Pinpoint the cell where the given text exists, returning its (x, y) midpoint coordinate. 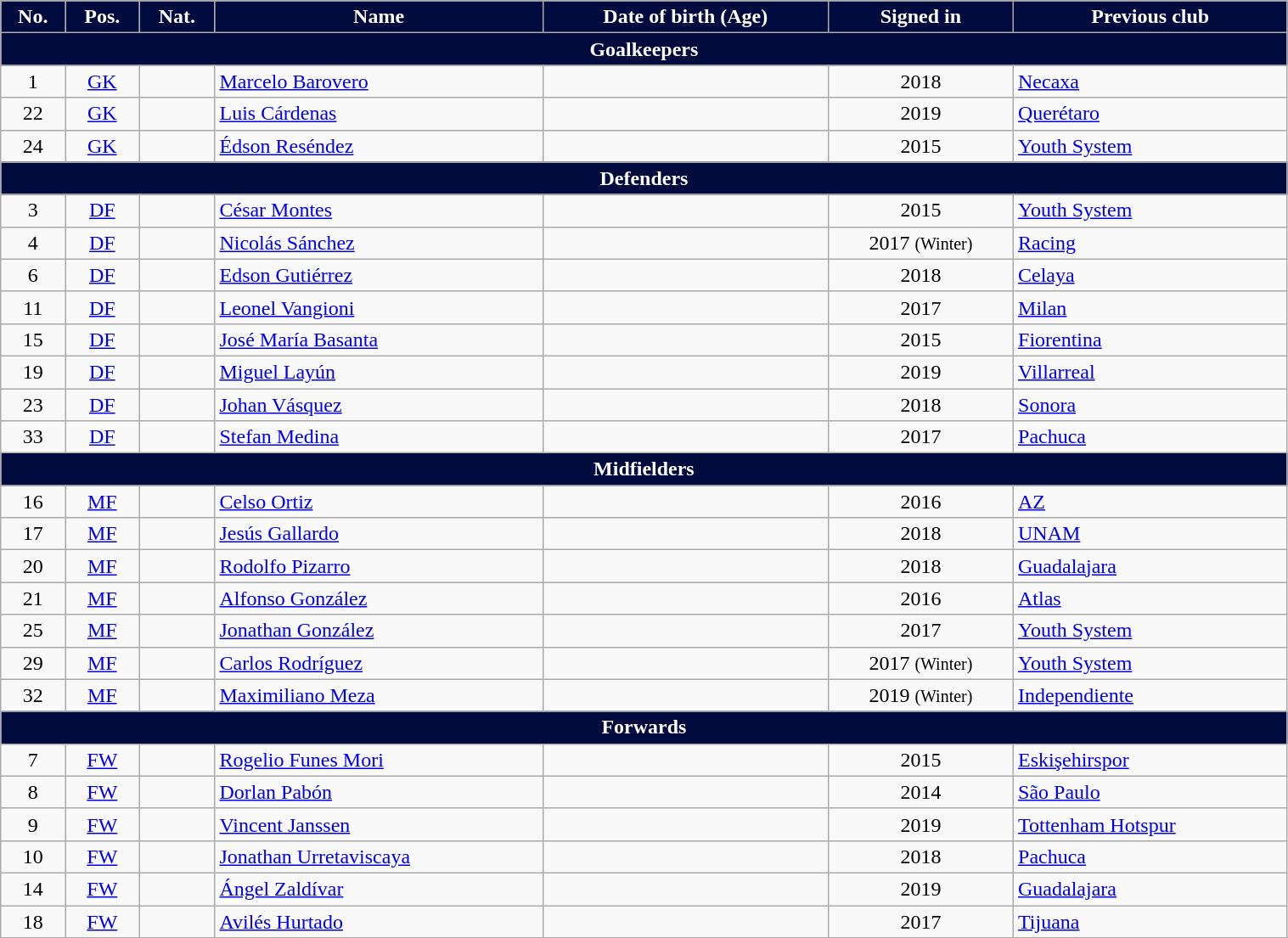
2019 (Winter) (920, 695)
Carlos Rodríguez (379, 663)
Avilés Hurtado (379, 921)
2014 (920, 792)
Jonathan Urretaviscaya (379, 857)
Rodolfo Pizarro (379, 566)
César Montes (379, 211)
17 (33, 534)
Querétaro (1151, 114)
Miguel Layún (379, 372)
23 (33, 405)
Tijuana (1151, 921)
Jonathan González (379, 631)
Marcelo Barovero (379, 81)
15 (33, 340)
São Paulo (1151, 792)
Milan (1151, 307)
Edson Gutiérrez (379, 275)
Racing (1151, 243)
32 (33, 695)
Leonel Vangioni (379, 307)
Villarreal (1151, 372)
Maximiliano Meza (379, 695)
Luis Cárdenas (379, 114)
Nat. (177, 17)
Defenders (644, 178)
Pos. (102, 17)
Independiente (1151, 695)
25 (33, 631)
6 (33, 275)
Fiorentina (1151, 340)
Necaxa (1151, 81)
22 (33, 114)
Édson Reséndez (379, 146)
4 (33, 243)
21 (33, 598)
Sonora (1151, 405)
Forwards (644, 727)
29 (33, 663)
Johan Vásquez (379, 405)
14 (33, 889)
8 (33, 792)
Celaya (1151, 275)
Name (379, 17)
Tottenham Hotspur (1151, 824)
7 (33, 760)
Previous club (1151, 17)
José María Basanta (379, 340)
Signed in (920, 17)
1 (33, 81)
10 (33, 857)
16 (33, 502)
Date of birth (Age) (685, 17)
Atlas (1151, 598)
Celso Ortiz (379, 502)
Eskişehirspor (1151, 760)
18 (33, 921)
Jesús Gallardo (379, 534)
Stefan Medina (379, 437)
Dorlan Pabón (379, 792)
UNAM (1151, 534)
Midfielders (644, 469)
Vincent Janssen (379, 824)
20 (33, 566)
19 (33, 372)
9 (33, 824)
24 (33, 146)
33 (33, 437)
Goalkeepers (644, 49)
Alfonso González (379, 598)
AZ (1151, 502)
Ángel Zaldívar (379, 889)
11 (33, 307)
Rogelio Funes Mori (379, 760)
3 (33, 211)
No. (33, 17)
Nicolás Sánchez (379, 243)
